For the text-containing cell, return its midpoint in (x, y) coordinate format. 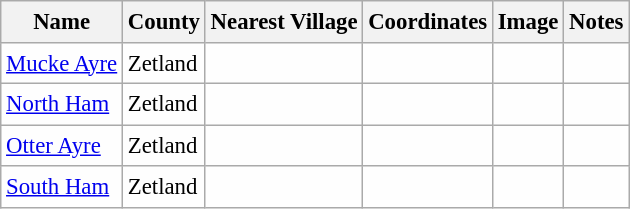
Coordinates (428, 22)
South Ham (62, 186)
Name (62, 22)
Otter Ayre (62, 146)
Notes (596, 22)
Nearest Village (284, 22)
Mucke Ayre (62, 62)
North Ham (62, 104)
County (164, 22)
Image (528, 22)
